Return the [x, y] coordinate for the center point of the cell that contains the specified text.  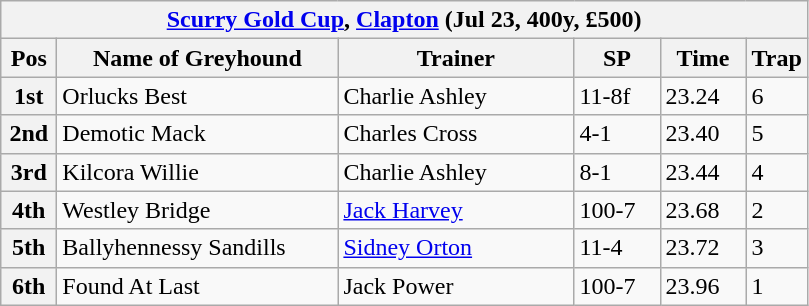
2nd [29, 134]
Found At Last [198, 286]
23.72 [703, 248]
Demotic Mack [198, 134]
SP [617, 58]
Charles Cross [456, 134]
3 [776, 248]
Ballyhennessy Sandills [198, 248]
11-8f [617, 96]
6 [776, 96]
Name of Greyhound [198, 58]
8-1 [617, 172]
23.24 [703, 96]
Pos [29, 58]
23.44 [703, 172]
Kilcora Willie [198, 172]
23.96 [703, 286]
1st [29, 96]
6th [29, 286]
4th [29, 210]
5 [776, 134]
Sidney Orton [456, 248]
Trainer [456, 58]
4-1 [617, 134]
4 [776, 172]
Time [703, 58]
Westley Bridge [198, 210]
23.68 [703, 210]
Jack Power [456, 286]
Trap [776, 58]
1 [776, 286]
Scurry Gold Cup, Clapton (Jul 23, 400y, £500) [404, 20]
2 [776, 210]
23.40 [703, 134]
3rd [29, 172]
Orlucks Best [198, 96]
11-4 [617, 248]
5th [29, 248]
Jack Harvey [456, 210]
